Identify which cell holds the provided text, then report its [x, y] central coordinate. 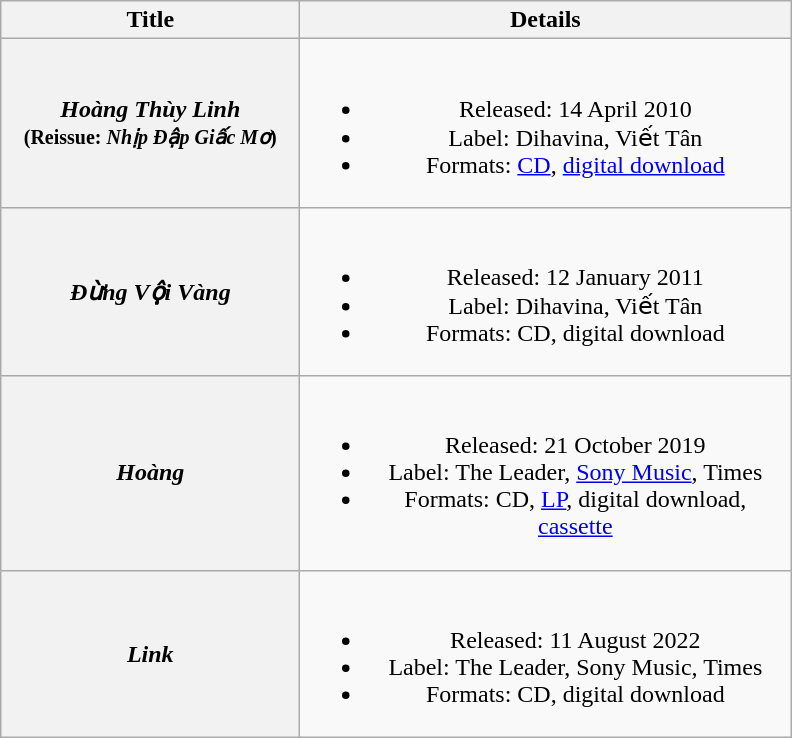
Title [150, 20]
Hoàng Thùy Linh(Reissue: Nhịp Đập Giấc Mơ) [150, 124]
Details [546, 20]
Hoàng [150, 473]
Released: 12 January 2011Label: Dihavina, Viết TânFormats: CD, digital download [546, 292]
Released: 11 August 2022Label: The Leader, Sony Music, TimesFormats: CD, digital download [546, 654]
Released: 14 April 2010Label: Dihavina, Viết TânFormats: CD, digital download [546, 124]
Link [150, 654]
Released: 21 October 2019Label: The Leader, Sony Music, TimesFormats: CD, LP, digital download, cassette [546, 473]
Đừng Vội Vàng [150, 292]
